From the cell containing the given text, extract its center point as (X, Y) coordinate. 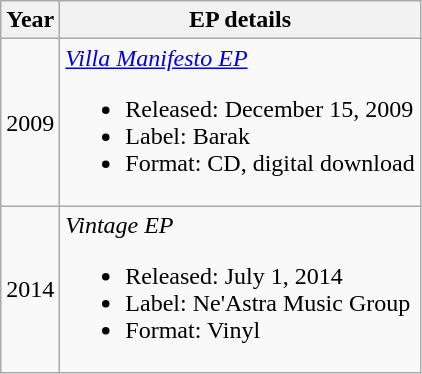
Year (30, 20)
Vintage EPReleased: July 1, 2014Label: Ne'Astra Music GroupFormat: Vinyl (240, 290)
2009 (30, 122)
Villa Manifesto EPReleased: December 15, 2009Label: BarakFormat: CD, digital download (240, 122)
EP details (240, 20)
2014 (30, 290)
